Return the [x, y] coordinate for the center point of the cell that contains the specified text.  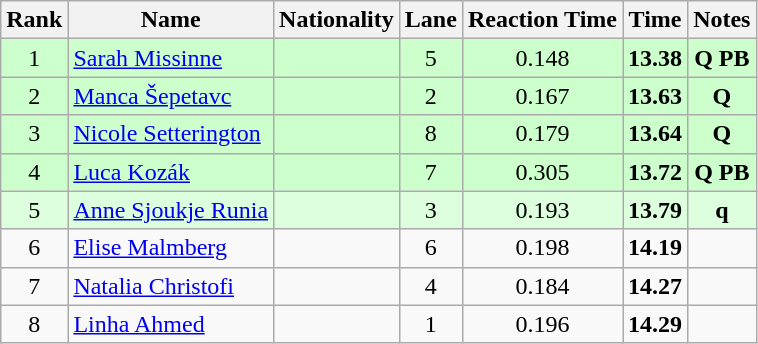
Natalia Christofi [171, 286]
Sarah Missinne [171, 58]
Lane [430, 20]
Nicole Setterington [171, 134]
13.63 [656, 96]
Anne Sjoukje Runia [171, 210]
13.72 [656, 172]
0.305 [542, 172]
0.193 [542, 210]
Manca Šepetavc [171, 96]
0.196 [542, 324]
Linha Ahmed [171, 324]
0.179 [542, 134]
Reaction Time [542, 20]
13.64 [656, 134]
Name [171, 20]
0.198 [542, 248]
14.19 [656, 248]
13.38 [656, 58]
Nationality [337, 20]
14.29 [656, 324]
0.184 [542, 286]
Notes [722, 20]
Rank [34, 20]
Time [656, 20]
Elise Malmberg [171, 248]
14.27 [656, 286]
Luca Kozák [171, 172]
13.79 [656, 210]
q [722, 210]
0.167 [542, 96]
0.148 [542, 58]
